Search for the cell housing the specified text and yield its [X, Y] center coordinate. 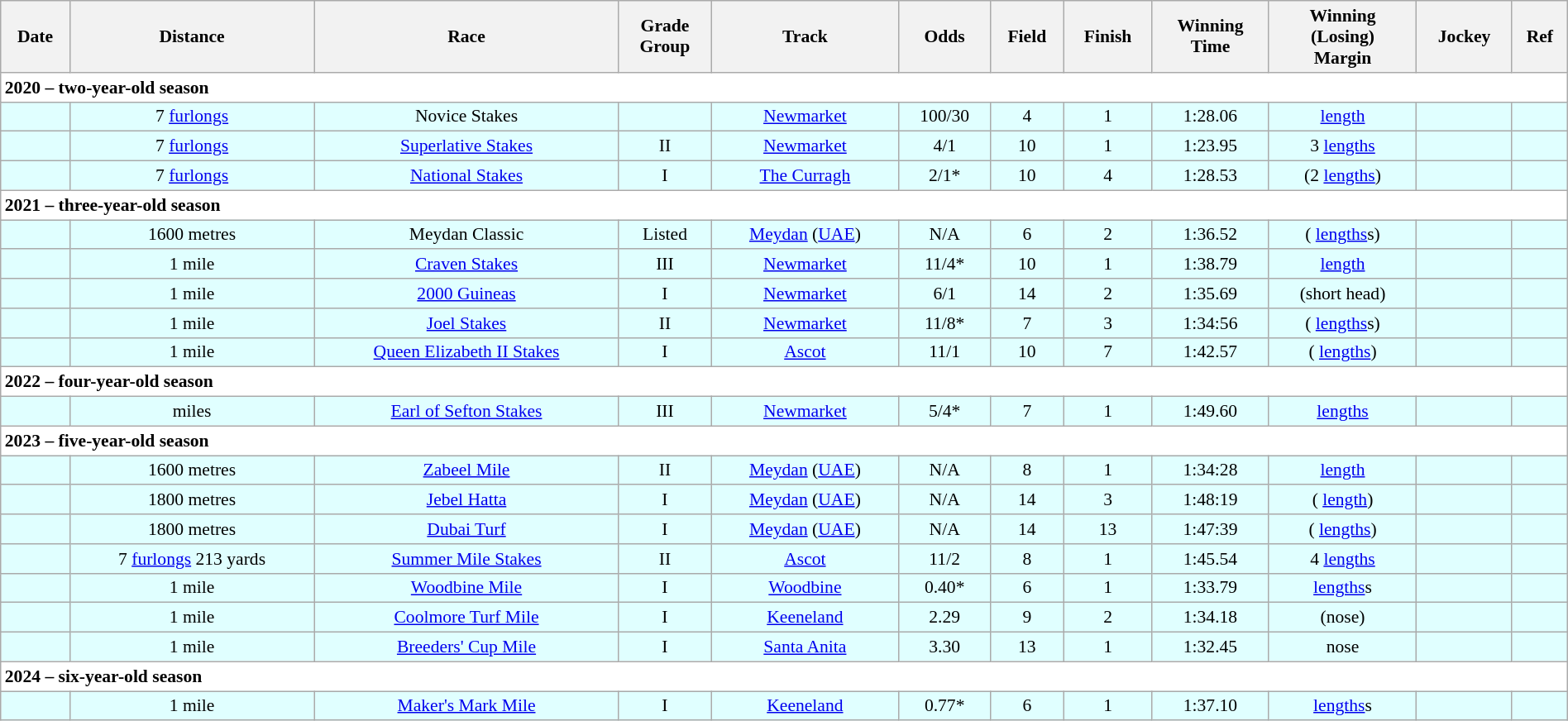
1:42.57 [1211, 352]
Craven Stakes [466, 265]
Field [1027, 36]
11/8* [944, 323]
Track [806, 36]
(short head) [1343, 294]
Queen Elizabeth II Stakes [466, 352]
Jockey [1465, 36]
Ref [1540, 36]
5/4* [944, 412]
0.77* [944, 706]
2.29 [944, 618]
GradeGroup [665, 36]
Finish [1107, 36]
1:33.79 [1211, 588]
National Stakes [466, 176]
1:34.18 [1211, 618]
9 [1027, 618]
3.30 [944, 647]
Woodbine [806, 588]
Race [466, 36]
1:48:19 [1211, 500]
Coolmore Turf Mile [466, 618]
11/1 [944, 352]
2/1* [944, 176]
1:37.10 [1211, 706]
1:49.60 [1211, 412]
Woodbine Mile [466, 588]
1:38.79 [1211, 265]
2021 – three-year-old season [784, 205]
1:34:28 [1211, 470]
1:47:39 [1211, 529]
Santa Anita [806, 647]
Meydan Classic [466, 235]
Zabeel Mile [466, 470]
2000 Guineas [466, 294]
1:35.69 [1211, 294]
1:36.52 [1211, 235]
Distance [192, 36]
(nose) [1343, 618]
0.40* [944, 588]
4 lengths [1343, 559]
Earl of Sefton Stakes [466, 412]
7 furlongs 213 yards [192, 559]
miles [192, 412]
Summer Mile Stakes [466, 559]
3 lengths [1343, 146]
nose [1343, 647]
Maker's Mark Mile [466, 706]
Jebel Hatta [466, 500]
6/1 [944, 294]
2022 – four-year-old season [784, 382]
1:23.95 [1211, 146]
1:32.45 [1211, 647]
(2 lengths) [1343, 176]
1:34:56 [1211, 323]
( length) [1343, 500]
Dubai Turf [466, 529]
1:28.53 [1211, 176]
Breeders' Cup Mile [466, 647]
Superlative Stakes [466, 146]
Listed [665, 235]
100/30 [944, 117]
2023 – five-year-old season [784, 441]
WinningTime [1211, 36]
Novice Stakes [466, 117]
11/4* [944, 265]
11/2 [944, 559]
Winning(Losing)Margin [1343, 36]
1:28.06 [1211, 117]
Joel Stakes [466, 323]
lengths [1343, 412]
Date [36, 36]
Odds [944, 36]
2024 – six-year-old season [784, 676]
The Curragh [806, 176]
1:45.54 [1211, 559]
2020 – two-year-old season [784, 88]
4/1 [944, 146]
